Return the (X, Y) coordinate for the center point of the cell that contains the specified text.  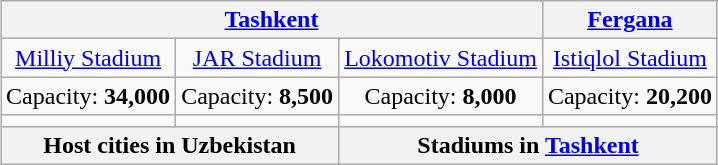
Capacity: 8,000 (441, 96)
Milliy Stadium (88, 58)
JAR Stadium (258, 58)
Tashkent (272, 20)
Istiqlol Stadium (630, 58)
Capacity: 34,000 (88, 96)
Lokomotiv Stadium (441, 58)
Capacity: 20,200 (630, 96)
Fergana (630, 20)
Stadiums in Tashkent (528, 145)
Host cities in Uzbekistan (170, 145)
Capacity: 8,500 (258, 96)
